Capture the cell that displays the provided text and extract its (X, Y) central coordinate. 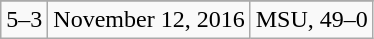
MSU, 49–0 (312, 20)
5–3 (24, 20)
November 12, 2016 (149, 20)
